Detect which cell encompasses the target text, then output its [x, y] center coordinate. 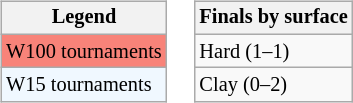
W15 tournaments [84, 85]
Clay (0–2) [274, 85]
Hard (1–1) [274, 51]
Finals by surface [274, 18]
W100 tournaments [84, 51]
Legend [84, 18]
